Provide the (X, Y) coordinate of the cell's center where the given text is located.  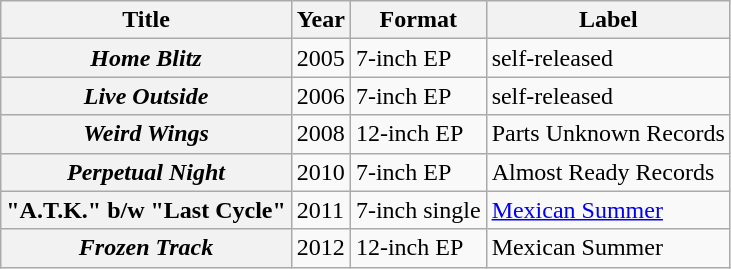
2005 (320, 58)
2010 (320, 172)
Title (146, 20)
2006 (320, 96)
Perpetual Night (146, 172)
Year (320, 20)
2011 (320, 210)
Home Blitz (146, 58)
Weird Wings (146, 134)
7-inch single (418, 210)
2008 (320, 134)
Parts Unknown Records (608, 134)
Label (608, 20)
Almost Ready Records (608, 172)
2012 (320, 248)
Live Outside (146, 96)
Frozen Track (146, 248)
Format (418, 20)
"A.T.K." b/w "Last Cycle" (146, 210)
